Find where the given text appears and provide that cell's center as (x, y) coordinate. 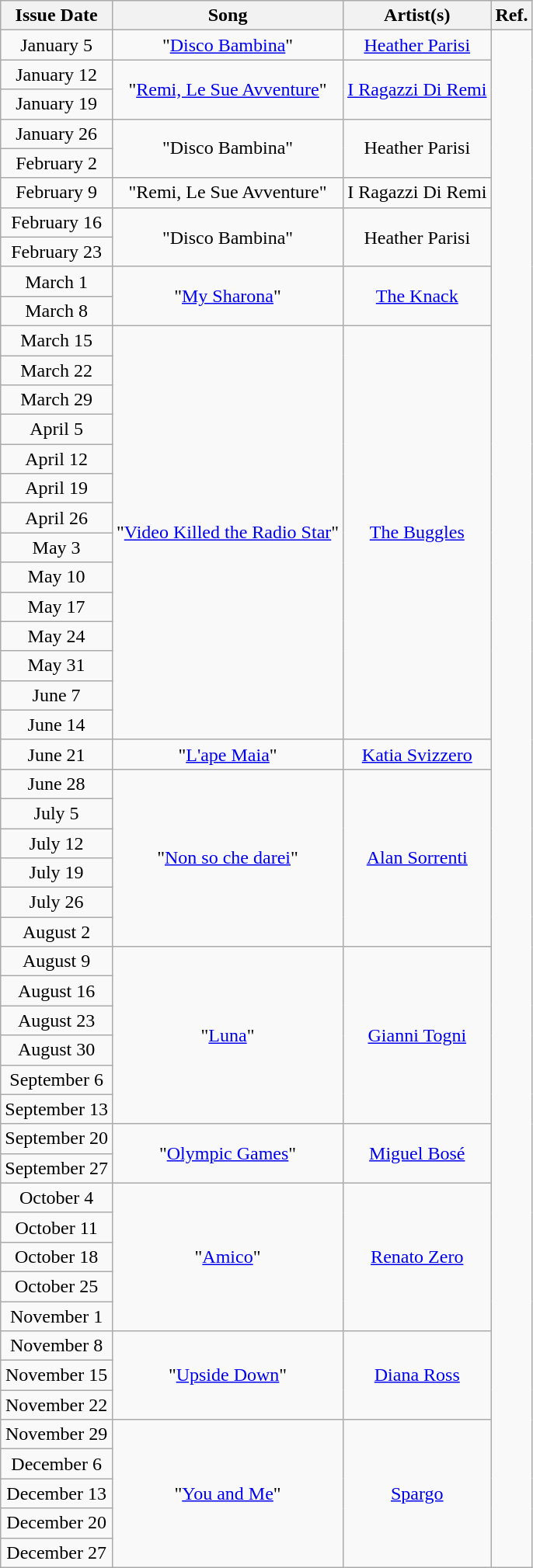
Song (227, 16)
October 18 (57, 1257)
January 19 (57, 104)
July 19 (57, 873)
May 3 (57, 548)
February 16 (57, 222)
August 2 (57, 932)
March 1 (57, 281)
March 22 (57, 370)
March 15 (57, 340)
September 27 (57, 1168)
June 28 (57, 784)
"Luna" (227, 1035)
January 5 (57, 45)
"Video Killed the Radio Star" (227, 533)
May 31 (57, 666)
Miguel Bosé (417, 1153)
November 1 (57, 1316)
December 20 (57, 1523)
April 5 (57, 429)
Katia Svizzero (417, 754)
Gianni Togni (417, 1035)
January 12 (57, 75)
The Knack (417, 296)
November 29 (57, 1434)
January 26 (57, 134)
Diana Ross (417, 1375)
"Olympic Games" (227, 1153)
November 22 (57, 1405)
Artist(s) (417, 16)
September 13 (57, 1109)
October 11 (57, 1227)
Spargo (417, 1493)
"L'ape Maia" (227, 754)
December 6 (57, 1464)
"You and Me" (227, 1493)
March 29 (57, 400)
March 8 (57, 311)
June 14 (57, 725)
May 24 (57, 636)
October 25 (57, 1286)
November 8 (57, 1346)
August 23 (57, 1020)
Issue Date (57, 16)
August 9 (57, 961)
Alan Sorrenti (417, 857)
May 17 (57, 607)
Renato Zero (417, 1257)
August 16 (57, 991)
Ref. (511, 16)
October 4 (57, 1198)
June 7 (57, 695)
February 9 (57, 193)
"Upside Down" (227, 1375)
May 10 (57, 577)
December 27 (57, 1552)
August 30 (57, 1050)
July 26 (57, 902)
February 23 (57, 252)
July 5 (57, 813)
April 19 (57, 488)
July 12 (57, 843)
The Buggles (417, 533)
June 21 (57, 754)
September 20 (57, 1139)
November 15 (57, 1375)
February 2 (57, 163)
December 13 (57, 1493)
"My Sharona" (227, 296)
September 6 (57, 1080)
April 12 (57, 459)
April 26 (57, 518)
"Non so che darei" (227, 857)
"Amico" (227, 1257)
